Search for the cell housing the specified text and yield its (X, Y) center coordinate. 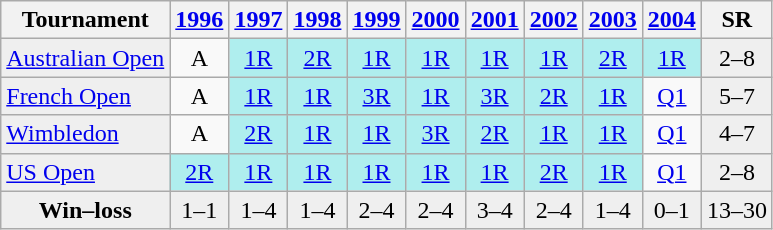
2003 (612, 20)
3–4 (494, 210)
Australian Open (86, 58)
13–30 (736, 210)
2002 (554, 20)
2000 (436, 20)
4–7 (736, 134)
Win–loss (86, 210)
Tournament (86, 20)
5–7 (736, 96)
2004 (672, 20)
US Open (86, 172)
SR (736, 20)
Wimbledon (86, 134)
1999 (376, 20)
1997 (258, 20)
French Open (86, 96)
0–1 (672, 210)
1998 (318, 20)
1996 (200, 20)
1–1 (200, 210)
2001 (494, 20)
